For the text-containing cell, return its midpoint in [X, Y] coordinate format. 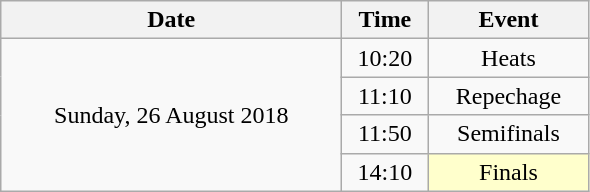
Event [508, 20]
11:50 [385, 134]
Finals [508, 172]
Semifinals [508, 134]
Heats [508, 58]
Time [385, 20]
Sunday, 26 August 2018 [172, 115]
10:20 [385, 58]
11:10 [385, 96]
14:10 [385, 172]
Date [172, 20]
Repechage [508, 96]
